Identify which cell holds the provided text, then report its (X, Y) central coordinate. 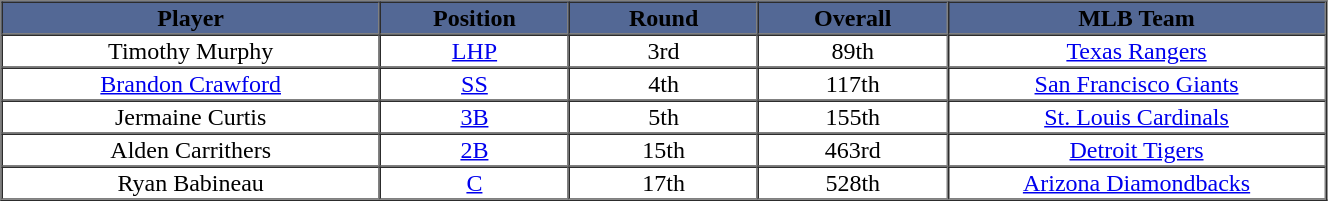
Detroit Tigers (1136, 150)
Texas Rangers (1136, 50)
117th (852, 84)
MLB Team (1136, 18)
Brandon Crawford (191, 84)
463rd (852, 150)
5th (664, 116)
Overall (852, 18)
Round (664, 18)
155th (852, 116)
C (474, 182)
LHP (474, 50)
89th (852, 50)
3B (474, 116)
2B (474, 150)
3rd (664, 50)
Arizona Diamondbacks (1136, 182)
Ryan Babineau (191, 182)
Timothy Murphy (191, 50)
Player (191, 18)
4th (664, 84)
SS (474, 84)
St. Louis Cardinals (1136, 116)
528th (852, 182)
Alden Carrithers (191, 150)
17th (664, 182)
Jermaine Curtis (191, 116)
15th (664, 150)
San Francisco Giants (1136, 84)
Position (474, 18)
